Pinpoint the cell where the given text exists, returning its [X, Y] midpoint coordinate. 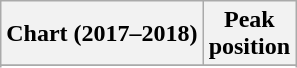
Chart (2017–2018) [102, 34]
Peakposition [249, 34]
